For the text-containing cell, return its midpoint in [X, Y] coordinate format. 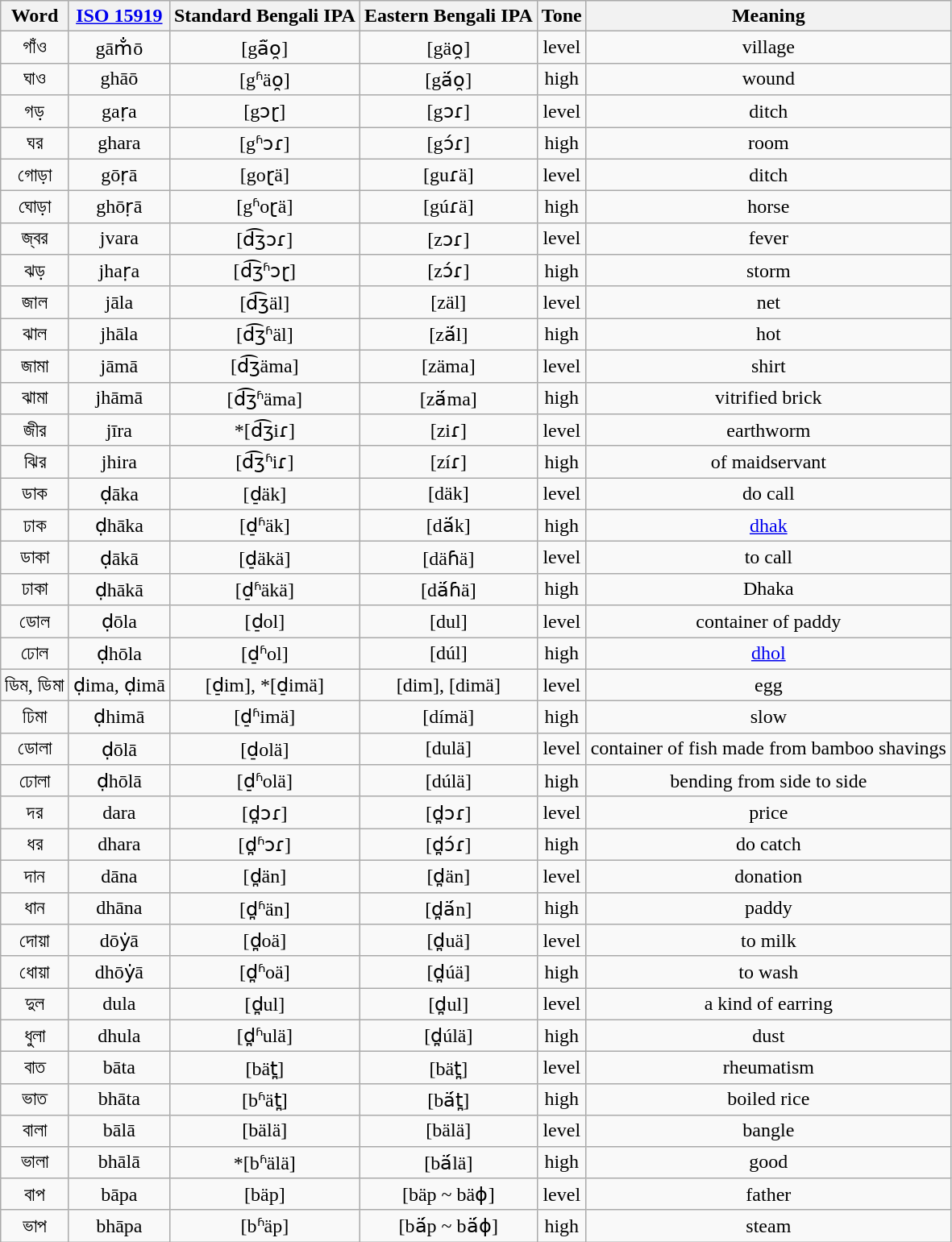
[dul] [448, 621]
ghāō [119, 79]
[d̪ʱɔɾ] [264, 845]
storm [768, 271]
[gɔɽ] [264, 111]
jāla [119, 302]
[d̠ʱol] [264, 653]
ধান [35, 908]
[d̠äkä] [264, 558]
[zɔɾ] [448, 239]
[d̪ʱulä] [264, 1036]
dhol [768, 653]
ḍima, ḍimā [119, 685]
[dulä] [448, 749]
ঢিমা [35, 717]
[bä́p ~ bä́ɸ] [448, 1226]
ḍāka [119, 494]
horse [768, 207]
[dim], [dimä] [448, 685]
jhira [119, 462]
bāta [119, 1068]
ঢোলা [35, 781]
jhāla [119, 334]
ভাপ [35, 1226]
dhara [119, 845]
boiled rice [768, 1099]
[dä́k] [448, 525]
Meaning [768, 16]
dhak [768, 525]
[goɽä] [264, 175]
ঢাক [35, 525]
[gäo̯] [448, 48]
gōṛā [119, 175]
ভালা [35, 1162]
ḍhōlā [119, 781]
[dä́ɦä] [448, 589]
ঝামা [35, 398]
জ্বর [35, 239]
dhōẏā [119, 972]
ঝির [35, 462]
bhāpa [119, 1226]
Tone [561, 16]
[bä́t̪] [448, 1099]
দান [35, 876]
জীর [35, 430]
[d̠äk] [264, 494]
price [768, 812]
ḍōlā [119, 749]
[d̠ol] [264, 621]
shirt [768, 366]
ঘোড়া [35, 207]
[zäma] [448, 366]
বালা [35, 1131]
[d̠ʱäk] [264, 525]
[däk] [448, 494]
[gʱɔɾ] [264, 143]
jhaṛa [119, 271]
[d͡ʒäma] [264, 366]
[d̪ä́n] [448, 908]
to call [768, 558]
ভাত [35, 1099]
[d̪úlä] [448, 1036]
[d̪uä] [448, 941]
ডোল [35, 621]
Standard Bengali IPA [264, 16]
do call [768, 494]
a kind of earring [768, 1004]
container of fish made from bamboo shavings [768, 749]
[d̪ʱoä] [264, 972]
[d͡ʒʱɔɽ] [264, 271]
gaṛa [119, 111]
dara [119, 812]
dula [119, 1004]
[gʱäo̯] [264, 79]
ঢোল [35, 653]
দর [35, 812]
jvara [119, 239]
gām̐ō [119, 48]
[ziɾ] [448, 430]
[zíɾ] [448, 462]
hot [768, 334]
[bʱäp] [264, 1226]
bhāta [119, 1099]
rheumatism [768, 1068]
ISO 15919 [119, 16]
[d̠ʱolä] [264, 781]
slow [768, 717]
বাত [35, 1068]
[zä́ma] [448, 398]
do catch [768, 845]
bāpa [119, 1194]
net [768, 302]
jīra [119, 430]
vitrified brick [768, 398]
[bäp] [264, 1194]
[guɾä] [448, 175]
গোড়া [35, 175]
[bʱät̪] [264, 1099]
[dímä] [448, 717]
[gä́o̯] [448, 79]
bangle [768, 1131]
steam [768, 1226]
ঢাকা [35, 589]
ধোয়া [35, 972]
father [768, 1194]
jhāmā [119, 398]
দোয়া [35, 941]
to wash [768, 972]
bālā [119, 1131]
ḍākā [119, 558]
paddy [768, 908]
[d̠olä] [264, 749]
ঘাও [35, 79]
*[bʱälä] [264, 1162]
Word [35, 16]
[zɔ́ɾ] [448, 271]
[dúlä] [448, 781]
[zäl] [448, 302]
bhālā [119, 1162]
dāna [119, 876]
ḍhākā [119, 589]
ḍhāka [119, 525]
dhāna [119, 908]
egg [768, 685]
ডাক [35, 494]
dhula [119, 1036]
[bäp ~ bäɸ] [448, 1194]
[zä́l] [448, 334]
[d̠ʱimä] [264, 717]
[d͡ʒɔɾ] [264, 239]
fever [768, 239]
room [768, 143]
[bä́lä] [448, 1162]
[däɦä] [448, 558]
wound [768, 79]
[d͡ʒʱäma] [264, 398]
container of paddy [768, 621]
[gʱoɽä] [264, 207]
to milk [768, 941]
ধর [35, 845]
[d͡ʒäl] [264, 302]
ঝাল [35, 334]
donation [768, 876]
[d͡ʒʱäl] [264, 334]
[d̪ʱän] [264, 908]
জামা [35, 366]
ḍōla [119, 621]
ধুলা [35, 1036]
earthworm [768, 430]
Dhaka [768, 589]
ডোলা [35, 749]
[d̪ɔ́ɾ] [448, 845]
[d̪úä] [448, 972]
ḍhimā [119, 717]
ḍhōla [119, 653]
good [768, 1162]
[gɔɾ] [448, 111]
village [768, 48]
দুল [35, 1004]
[gɔ́ɾ] [448, 143]
গাঁও [35, 48]
[d̠ʱäkä] [264, 589]
dōẏā [119, 941]
ghōṛā [119, 207]
গড় [35, 111]
[d͡ʒʱiɾ] [264, 462]
of maidservant [768, 462]
dust [768, 1036]
jāmā [119, 366]
ডিম, ডিমা [35, 685]
[d̠im], *[d̠imä] [264, 685]
[gä̃o̯] [264, 48]
[gúɾä] [448, 207]
জাল [35, 302]
*[d͡ʒiɾ] [264, 430]
ghara [119, 143]
ডাকা [35, 558]
bending from side to side [768, 781]
ঘর [35, 143]
বাপ [35, 1194]
ঝড় [35, 271]
Eastern Bengali IPA [448, 16]
[d̪oä] [264, 941]
[dúl] [448, 653]
